Return (X, Y) of the center of cell containing provided text 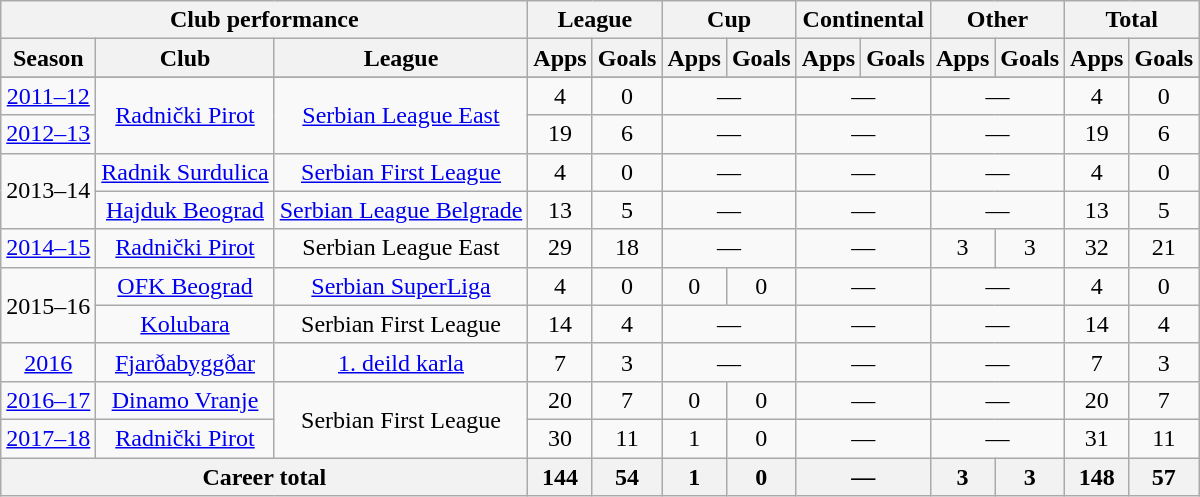
Dinamo Vranje (185, 400)
57 (1164, 477)
Club performance (264, 20)
2012–13 (48, 134)
Cup (729, 20)
2017–18 (48, 438)
31 (1097, 438)
32 (1097, 248)
Continental (863, 20)
Serbian SuperLiga (401, 286)
OFK Beograd (185, 286)
Serbian League Belgrade (401, 210)
54 (627, 477)
2013–14 (48, 191)
2011–12 (48, 96)
148 (1097, 477)
29 (560, 248)
1. deild karla (401, 362)
18 (627, 248)
2016–17 (48, 400)
21 (1164, 248)
144 (560, 477)
2014–15 (48, 248)
30 (560, 438)
Season (48, 58)
Career total (264, 477)
Hajduk Beograd (185, 210)
Fjarðabyggðar (185, 362)
Kolubara (185, 324)
Other (997, 20)
2016 (48, 362)
Total (1132, 20)
2015–16 (48, 305)
Radnik Surdulica (185, 172)
Club (185, 58)
